Provide the (X, Y) coordinate of the cell's center where the given text is located.  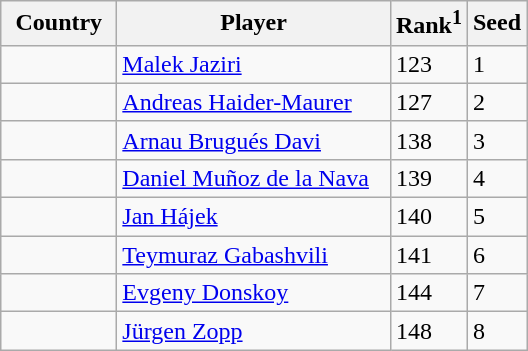
7 (496, 293)
Rank1 (428, 24)
127 (428, 102)
Jürgen Zopp (254, 331)
138 (428, 140)
8 (496, 331)
139 (428, 178)
Player (254, 24)
1 (496, 64)
2 (496, 102)
Evgeny Donskoy (254, 293)
144 (428, 293)
123 (428, 64)
Country (59, 24)
Daniel Muñoz de la Nava (254, 178)
Malek Jaziri (254, 64)
3 (496, 140)
4 (496, 178)
5 (496, 217)
141 (428, 255)
Andreas Haider-Maurer (254, 102)
Arnau Brugués Davi (254, 140)
6 (496, 255)
Jan Hájek (254, 217)
140 (428, 217)
Seed (496, 24)
148 (428, 331)
Teymuraz Gabashvili (254, 255)
